Identify which cell holds the provided text, then report its (x, y) central coordinate. 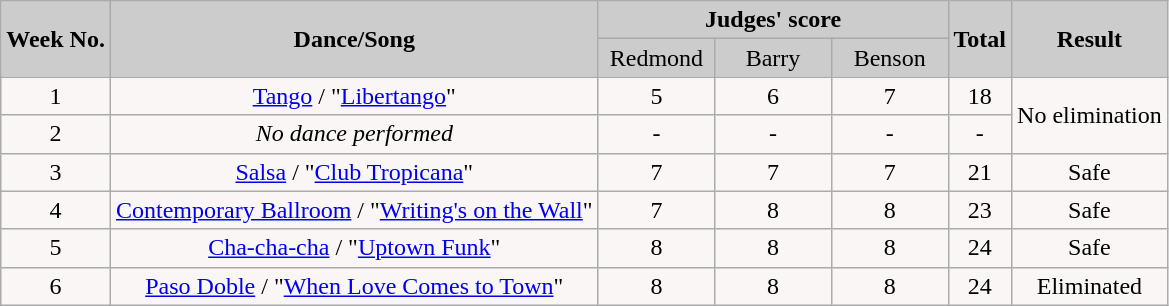
Barry (774, 58)
Eliminated (1090, 286)
Tango / "Libertango" (354, 96)
Contemporary Ballroom / "Writing's on the Wall" (354, 210)
Week No. (56, 39)
Redmond (656, 58)
2 (56, 134)
23 (980, 210)
Judges' score (773, 20)
Total (980, 39)
3 (56, 172)
No dance performed (354, 134)
No elimination (1090, 115)
Salsa / "Club Tropicana" (354, 172)
Result (1090, 39)
18 (980, 96)
Cha-cha-cha / "Uptown Funk" (354, 248)
4 (56, 210)
21 (980, 172)
Benson (890, 58)
Paso Doble / "When Love Comes to Town" (354, 286)
Dance/Song (354, 39)
1 (56, 96)
